Extract the [x, y] coordinate from the center of the cell holding the provided text.  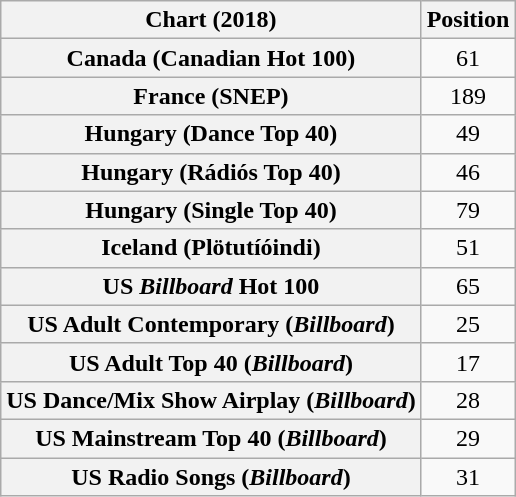
65 [468, 286]
US Dance/Mix Show Airplay (Billboard) [211, 400]
US Billboard Hot 100 [211, 286]
Canada (Canadian Hot 100) [211, 58]
US Radio Songs (Billboard) [211, 477]
28 [468, 400]
31 [468, 477]
61 [468, 58]
US Adult Top 40 (Billboard) [211, 362]
25 [468, 324]
51 [468, 248]
49 [468, 134]
Hungary (Dance Top 40) [211, 134]
189 [468, 96]
Iceland (Plötutíóindi) [211, 248]
46 [468, 172]
79 [468, 210]
US Mainstream Top 40 (Billboard) [211, 438]
US Adult Contemporary (Billboard) [211, 324]
17 [468, 362]
Chart (2018) [211, 20]
29 [468, 438]
Hungary (Rádiós Top 40) [211, 172]
Position [468, 20]
France (SNEP) [211, 96]
Hungary (Single Top 40) [211, 210]
